Identify which cell holds the provided text, then report its (X, Y) central coordinate. 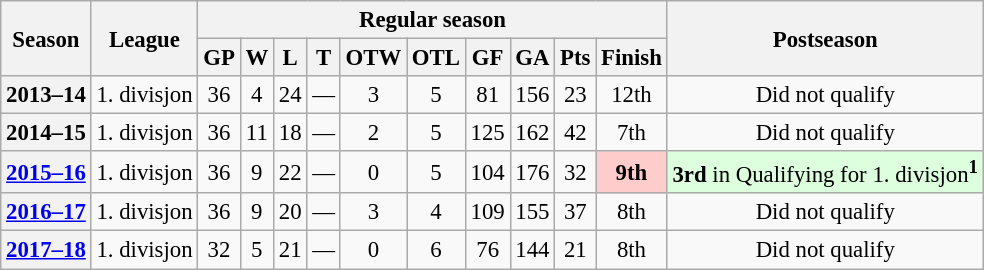
18 (290, 133)
42 (576, 133)
2015–16 (46, 172)
20 (290, 213)
2013–14 (46, 95)
22 (290, 172)
6 (436, 250)
OTL (436, 58)
L (290, 58)
T (324, 58)
W (256, 58)
2 (373, 133)
176 (532, 172)
37 (576, 213)
162 (532, 133)
2016–17 (46, 213)
Regular season (432, 20)
2017–18 (46, 250)
2014–15 (46, 133)
Finish (632, 58)
81 (488, 95)
League (144, 38)
155 (532, 213)
23 (576, 95)
3rd in Qualifying for 1. divisjon1 (825, 172)
9th (632, 172)
Pts (576, 58)
OTW (373, 58)
GP (219, 58)
76 (488, 250)
109 (488, 213)
12th (632, 95)
144 (532, 250)
GA (532, 58)
Season (46, 38)
24 (290, 95)
156 (532, 95)
Postseason (825, 38)
125 (488, 133)
11 (256, 133)
GF (488, 58)
7th (632, 133)
104 (488, 172)
